Identify which cell holds the provided text, then report its [X, Y] central coordinate. 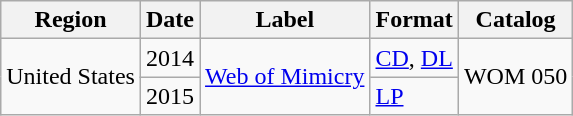
2015 [170, 96]
Label [285, 20]
Web of Mimicry [285, 77]
Region [71, 20]
United States [71, 77]
CD, DL [414, 58]
Date [170, 20]
WOM 050 [515, 77]
LP [414, 96]
Catalog [515, 20]
Format [414, 20]
2014 [170, 58]
